From the cell containing the given text, extract its center point as [x, y] coordinate. 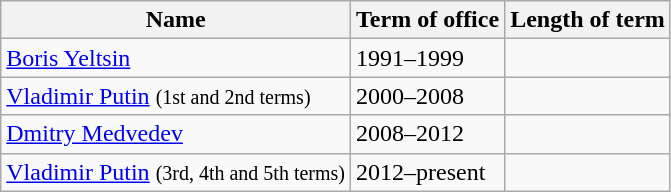
Vladimir Putin (1st and 2nd terms) [176, 96]
2012–present [428, 172]
1991–1999 [428, 58]
2008–2012 [428, 134]
Vladimir Putin (3rd, 4th and 5th terms) [176, 172]
Dmitry Medvedev [176, 134]
Length of term [588, 20]
Boris Yeltsin [176, 58]
Name [176, 20]
2000–2008 [428, 96]
Term of office [428, 20]
